Provide the [x, y] coordinate of the cell's center where the given text is located.  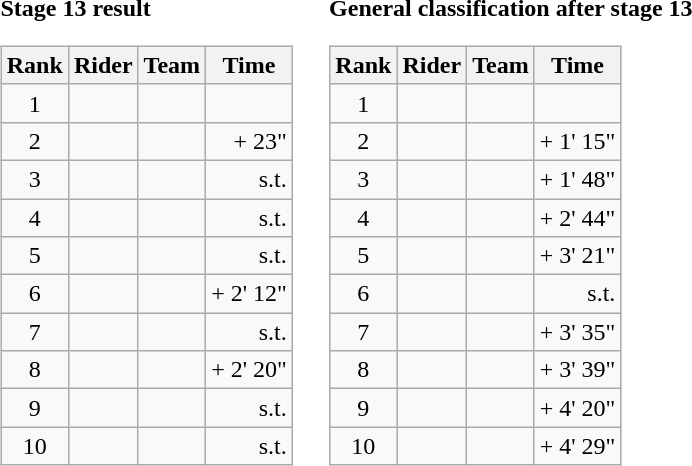
+ 1' 48" [578, 179]
+ 1' 15" [578, 141]
+ 2' 44" [578, 217]
+ 23" [250, 141]
+ 4' 20" [578, 408]
+ 3' 35" [578, 332]
+ 3' 21" [578, 256]
+ 2' 12" [250, 294]
+ 4' 29" [578, 446]
+ 2' 20" [250, 370]
+ 3' 39" [578, 370]
